Find where the given text appears and provide that cell's center as (X, Y) coordinate. 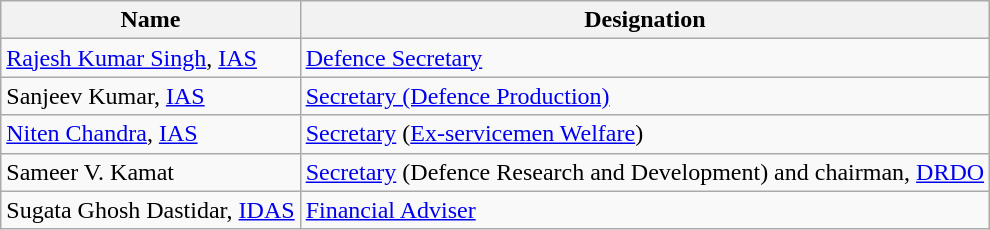
Sameer V. Kamat (150, 172)
Name (150, 20)
Designation (644, 20)
Secretary (Defence Production) (644, 96)
Financial Adviser (644, 210)
Defence Secretary (644, 58)
Secretary (Defence Research and Development) and chairman, DRDO (644, 172)
Secretary (Ex-servicemen Welfare) (644, 134)
Rajesh Kumar Singh, IAS (150, 58)
Sanjeev Kumar, IAS (150, 96)
Niten Chandra, IAS (150, 134)
Sugata Ghosh Dastidar, IDAS (150, 210)
